Identify which cell holds the provided text, then report its (x, y) central coordinate. 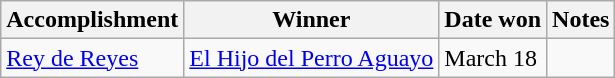
Winner (312, 20)
Notes (581, 20)
Rey de Reyes (92, 58)
Accomplishment (92, 20)
March 18 (493, 58)
Date won (493, 20)
El Hijo del Perro Aguayo (312, 58)
